Extract the (X, Y) coordinate from the center of the cell holding the provided text.  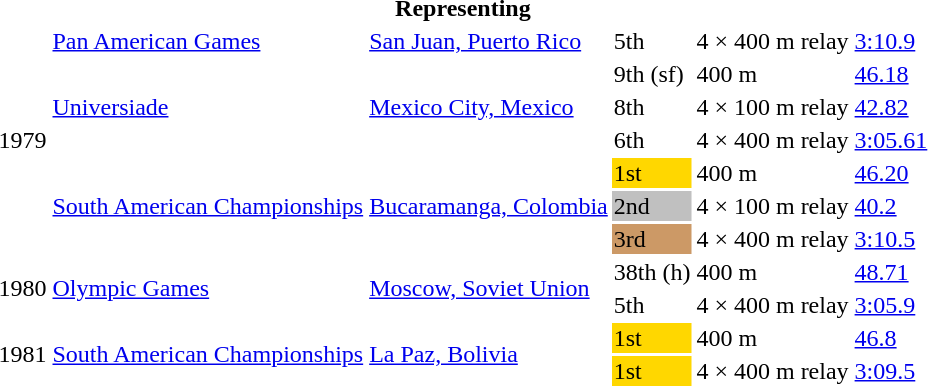
Olympic Games (208, 288)
Pan American Games (208, 41)
La Paz, Bolivia (489, 354)
2nd (652, 206)
38th (h) (652, 272)
Moscow, Soviet Union (489, 288)
Bucaramanga, Colombia (489, 206)
9th (sf) (652, 74)
Mexico City, Mexico (489, 107)
6th (652, 140)
Universiade (208, 107)
San Juan, Puerto Rico (489, 41)
3rd (652, 239)
8th (652, 107)
